Find where the given text appears and provide that cell's center as (X, Y) coordinate. 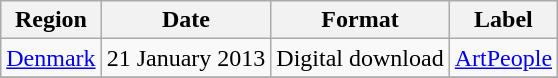
21 January 2013 (186, 58)
Format (360, 20)
Label (503, 20)
Denmark (51, 58)
Digital download (360, 58)
Date (186, 20)
ArtPeople (503, 58)
Region (51, 20)
